Output the [X, Y] coordinate of the center of the cell containing the given text.  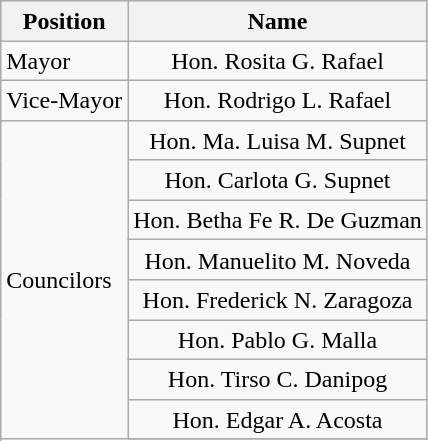
Vice-Mayor [64, 100]
Mayor [64, 61]
Hon. Edgar A. Acosta [278, 419]
Hon. Carlota G. Supnet [278, 180]
Hon. Ma. Luisa M. Supnet [278, 140]
Hon. Betha Fe R. De Guzman [278, 220]
Councilors [64, 280]
Position [64, 21]
Hon. Pablo G. Malla [278, 340]
Hon. Rosita G. Rafael [278, 61]
Hon. Manuelito M. Noveda [278, 260]
Hon. Frederick N. Zaragoza [278, 300]
Hon. Rodrigo L. Rafael [278, 100]
Hon. Tirso C. Danipog [278, 379]
Name [278, 21]
